Locate the cell with the specified text and output its (x, y) center coordinate. 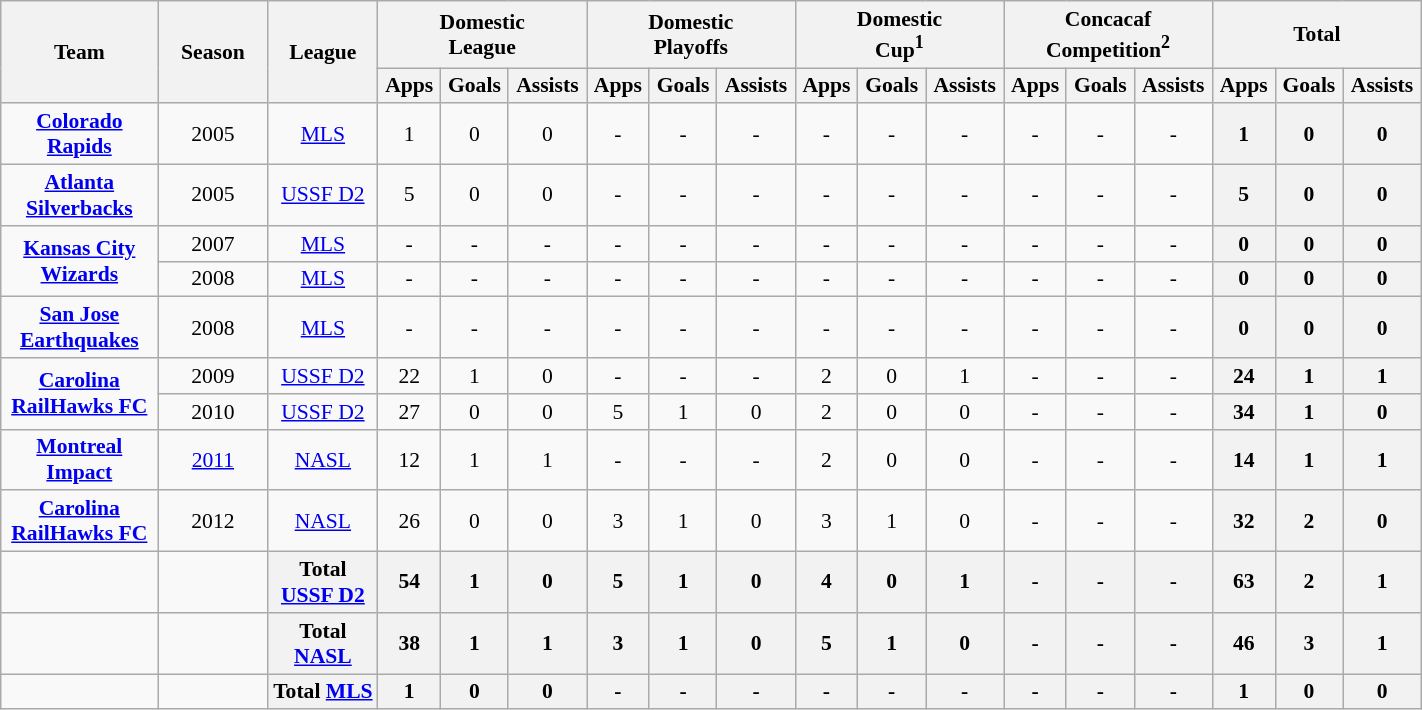
63 (1244, 582)
2012 (213, 522)
Total NASL (323, 644)
DomesticCup1 (900, 34)
Season (213, 52)
ConcacafCompetition2 (1108, 34)
Total USSF D2 (323, 582)
38 (410, 644)
12 (410, 460)
2007 (213, 244)
34 (1244, 412)
Total (1316, 34)
DomesticLeague (482, 34)
22 (410, 376)
Team (80, 52)
54 (410, 582)
32 (1244, 522)
4 (826, 582)
46 (1244, 644)
Kansas City Wizards (80, 262)
26 (410, 522)
2009 (213, 376)
24 (1244, 376)
2011 (213, 460)
14 (1244, 460)
Atlanta Silverbacks (80, 196)
Montreal Impact (80, 460)
Total MLS (323, 692)
27 (410, 412)
DomesticPlayoffs (690, 34)
2010 (213, 412)
League (323, 52)
Colorado Rapids (80, 134)
San Jose Earthquakes (80, 328)
